Output the [x, y] coordinate of the center of the cell containing the given text.  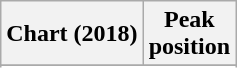
Peak position [189, 34]
Chart (2018) [72, 34]
